Extract the [x, y] coordinate from the center of the cell holding the provided text.  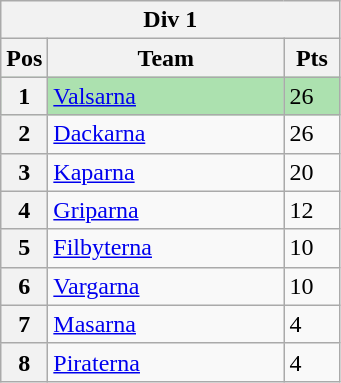
Piraterna [166, 362]
1 [24, 96]
20 [312, 172]
Valsarna [166, 96]
3 [24, 172]
Dackarna [166, 134]
Kaparna [166, 172]
Team [166, 58]
Pts [312, 58]
8 [24, 362]
2 [24, 134]
6 [24, 286]
Pos [24, 58]
12 [312, 210]
7 [24, 324]
Vargarna [166, 286]
Div 1 [170, 20]
Masarna [166, 324]
Filbyterna [166, 248]
5 [24, 248]
Griparna [166, 210]
